Extract the [x, y] coordinate from the center of the cell holding the provided text.  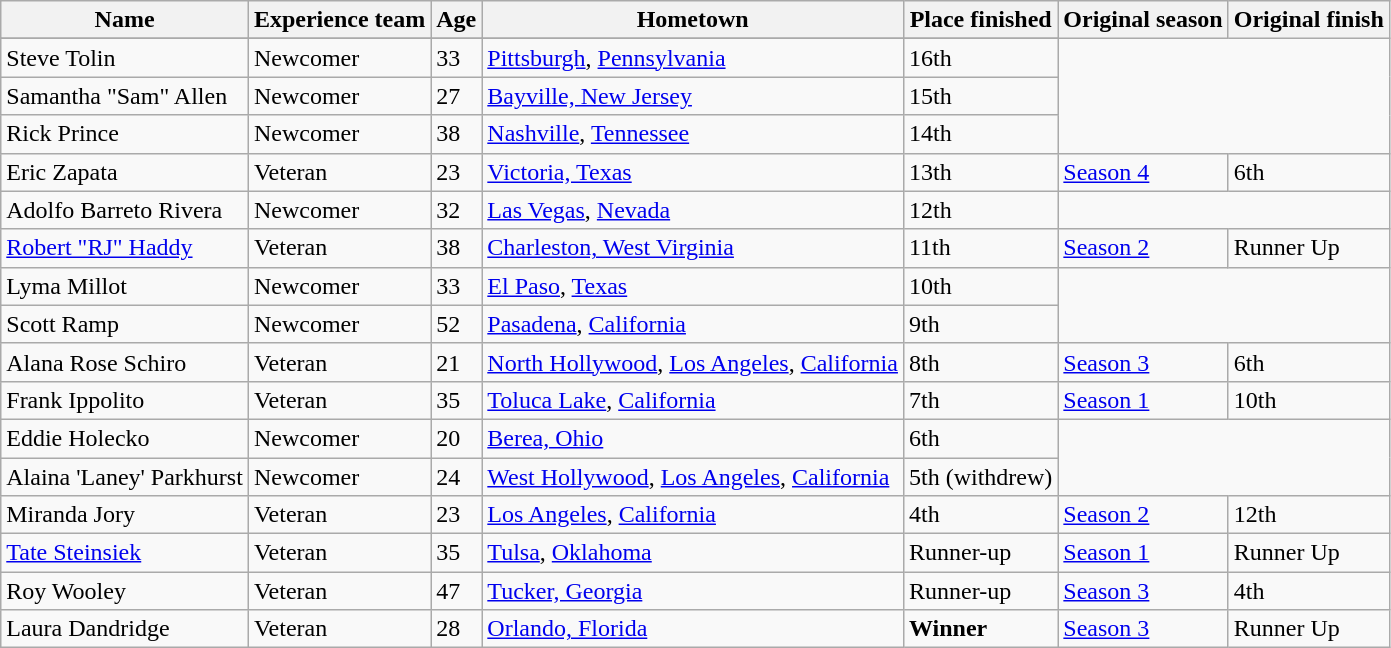
Winner [980, 629]
El Paso, Texas [693, 286]
21 [456, 362]
Robert "RJ" Haddy [125, 248]
Las Vegas, Nevada [693, 210]
Experience team [339, 20]
Steve Tolin [125, 58]
Berea, Ohio [693, 438]
Toluca Lake, California [693, 400]
13th [980, 172]
Scott Ramp [125, 324]
Tulsa, Oklahoma [693, 553]
Season 4 [1143, 172]
Pasadena, California [693, 324]
West Hollywood, Los Angeles, California [693, 477]
Lyma Millot [125, 286]
14th [980, 134]
5th (withdrew) [980, 477]
9th [980, 324]
Alana Rose Schiro [125, 362]
Bayville, New Jersey [693, 96]
28 [456, 629]
Los Angeles, California [693, 515]
Roy Wooley [125, 591]
Pittsburgh, Pennsylvania [693, 58]
8th [980, 362]
Orlando, Florida [693, 629]
Hometown [693, 20]
16th [980, 58]
Nashville, Tennessee [693, 134]
Adolfo Barreto Rivera [125, 210]
Tate Steinsiek [125, 553]
24 [456, 477]
15th [980, 96]
Age [456, 20]
27 [456, 96]
52 [456, 324]
47 [456, 591]
Place finished [980, 20]
Victoria, Texas [693, 172]
Tucker, Georgia [693, 591]
Charleston, West Virginia [693, 248]
Original season [1143, 20]
Original finish [1308, 20]
20 [456, 438]
Laura Dandridge [125, 629]
Miranda Jory [125, 515]
Eddie Holecko [125, 438]
Samantha "Sam" Allen [125, 96]
7th [980, 400]
Eric Zapata [125, 172]
Frank Ippolito [125, 400]
32 [456, 210]
11th [980, 248]
Rick Prince [125, 134]
Alaina 'Laney' Parkhurst [125, 477]
Name [125, 20]
North Hollywood, Los Angeles, California [693, 362]
